Find where the given text appears and provide that cell's center as (x, y) coordinate. 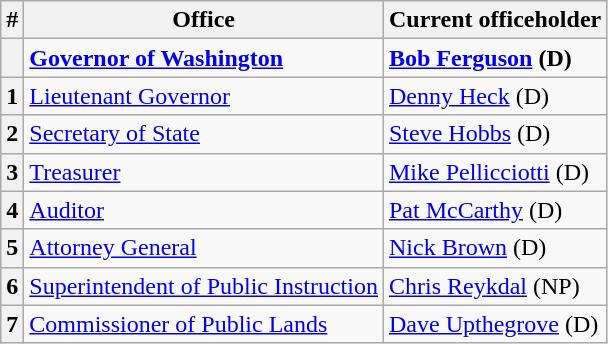
Mike Pellicciotti (D) (494, 172)
Nick Brown (D) (494, 248)
Treasurer (204, 172)
Attorney General (204, 248)
Chris Reykdal (NP) (494, 286)
3 (12, 172)
7 (12, 324)
# (12, 20)
4 (12, 210)
Auditor (204, 210)
Governor of Washington (204, 58)
Denny Heck (D) (494, 96)
Bob Ferguson (D) (494, 58)
Commissioner of Public Lands (204, 324)
Pat McCarthy (D) (494, 210)
Steve Hobbs (D) (494, 134)
Office (204, 20)
Current officeholder (494, 20)
Dave Upthegrove (D) (494, 324)
Secretary of State (204, 134)
Lieutenant Governor (204, 96)
6 (12, 286)
2 (12, 134)
5 (12, 248)
Superintendent of Public Instruction (204, 286)
1 (12, 96)
